Extract the [X, Y] coordinate from the center of the cell holding the provided text.  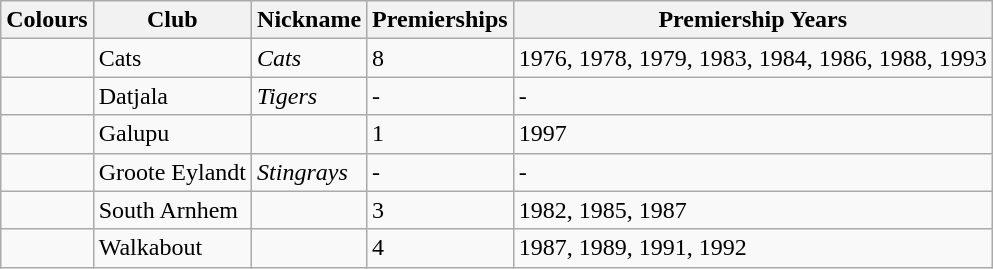
Groote Eylandt [172, 172]
Walkabout [172, 248]
Premiership Years [752, 20]
Tigers [310, 96]
1976, 1978, 1979, 1983, 1984, 1986, 1988, 1993 [752, 58]
Datjala [172, 96]
Stingrays [310, 172]
Galupu [172, 134]
1997 [752, 134]
Nickname [310, 20]
South Arnhem [172, 210]
8 [440, 58]
Premierships [440, 20]
4 [440, 248]
Club [172, 20]
3 [440, 210]
1987, 1989, 1991, 1992 [752, 248]
1 [440, 134]
1982, 1985, 1987 [752, 210]
Colours [47, 20]
